Identify which cell holds the provided text, then report its (x, y) central coordinate. 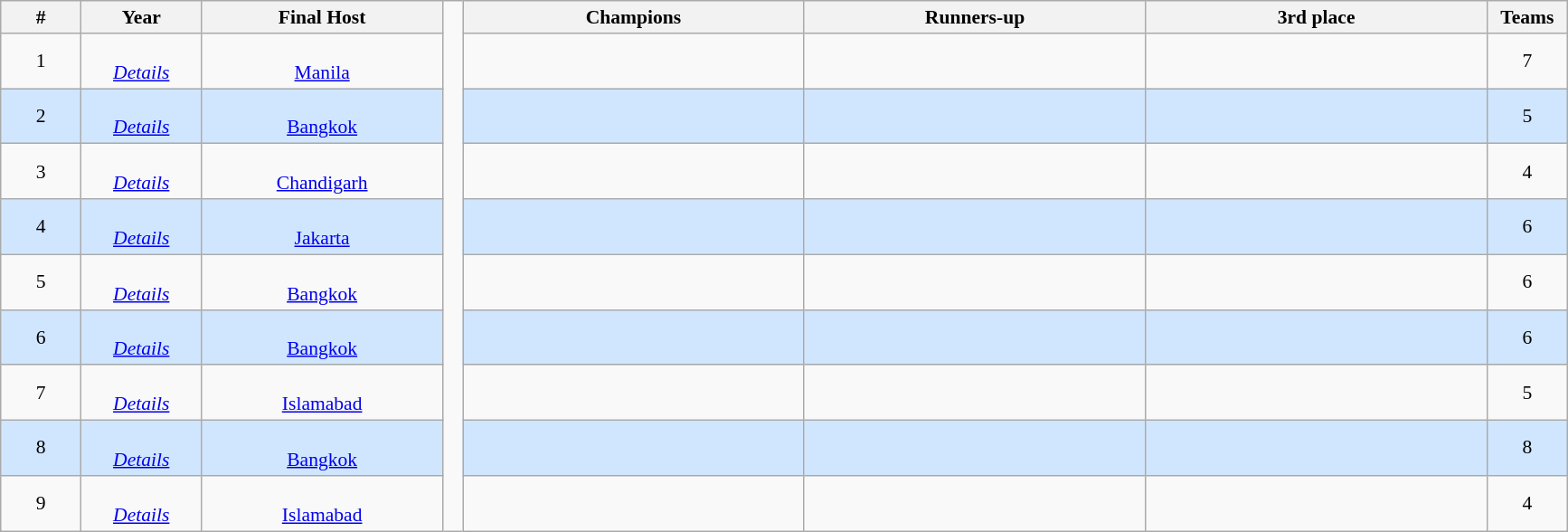
Runners-up (975, 17)
Teams (1526, 17)
9 (42, 503)
3rd place (1317, 17)
Final Host (322, 17)
Manila (322, 62)
Jakarta (322, 226)
Year (141, 17)
Chandigarh (322, 172)
1 (42, 62)
3 (42, 172)
# (42, 17)
Champions (634, 17)
2 (42, 116)
